Detect which cell encompasses the target text, then output its (x, y) center coordinate. 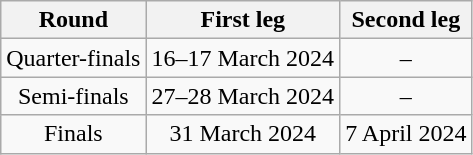
Round (74, 20)
Quarter-finals (74, 58)
Semi-finals (74, 96)
27–28 March 2024 (243, 96)
31 March 2024 (243, 134)
16–17 March 2024 (243, 58)
Finals (74, 134)
7 April 2024 (406, 134)
First leg (243, 20)
Second leg (406, 20)
